Identify which cell holds the provided text, then report its (x, y) central coordinate. 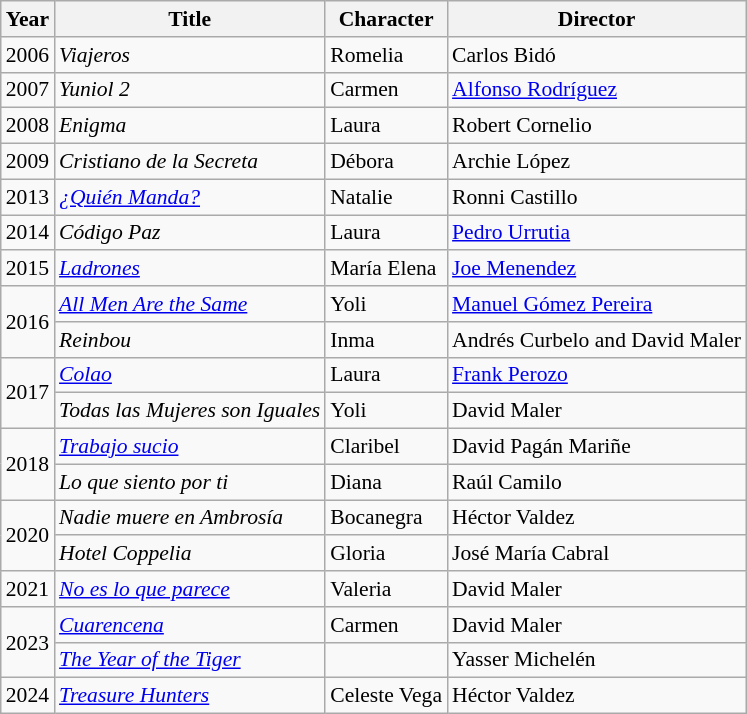
Diana (386, 482)
Colao (190, 375)
Ladrones (190, 269)
David Pagán Mariñe (596, 447)
José María Cabral (596, 554)
2014 (28, 233)
María Elena (386, 269)
Cristiano de la Secreta (190, 162)
Gloria (386, 554)
Celeste Vega (386, 696)
2024 (28, 696)
All Men Are the Same (190, 304)
Title (190, 19)
Yuniol 2 (190, 90)
2015 (28, 269)
Director (596, 19)
Código Paz (190, 233)
Todas las Mujeres son Iguales (190, 411)
Claribel (386, 447)
2021 (28, 589)
Alfonso Rodríguez (596, 90)
Treasure Hunters (190, 696)
Natalie (386, 197)
Lo que siento por ti (190, 482)
Pedro Urrutia (596, 233)
Ronni Castillo (596, 197)
Raúl Camilo (596, 482)
Frank Perozo (596, 375)
Manuel Gómez Pereira (596, 304)
2013 (28, 197)
Robert Cornelio (596, 126)
Character (386, 19)
2009 (28, 162)
Joe Menendez (596, 269)
Débora (386, 162)
2023 (28, 642)
Reinbou (190, 340)
Enigma (190, 126)
Carlos Bidó (596, 55)
Cuarencena (190, 625)
2018 (28, 464)
2017 (28, 392)
The Year of the Tiger (190, 660)
Year (28, 19)
Hotel Coppelia (190, 554)
Trabajo sucio (190, 447)
No es lo que parece (190, 589)
Archie López (596, 162)
¿Quién Manda? (190, 197)
Nadie muere en Ambrosía (190, 518)
2007 (28, 90)
2006 (28, 55)
Bocanegra (386, 518)
Andrés Curbelo and David Maler (596, 340)
2020 (28, 536)
Viajeros (190, 55)
Valeria (386, 589)
Yasser Michelén (596, 660)
Inma (386, 340)
2008 (28, 126)
Romelia (386, 55)
2016 (28, 322)
